From the cell containing the given text, extract its center point as [X, Y] coordinate. 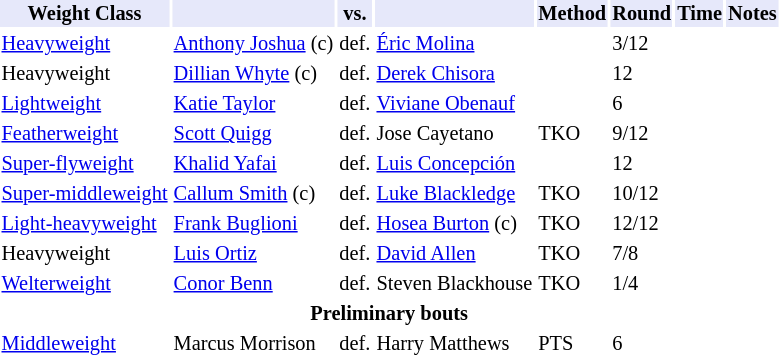
Time [700, 14]
Katie Taylor [254, 104]
6 [642, 104]
Luke Blackledge [454, 194]
Hosea Burton (c) [454, 224]
Dillian Whyte (c) [254, 74]
Steven Blackhouse [454, 284]
Super-middleweight [84, 194]
Callum Smith (c) [254, 194]
Preliminary bouts [389, 314]
Weight Class [84, 14]
Round [642, 14]
Viviane Obenauf [454, 104]
Frank Buglioni [254, 224]
Scott Quigg [254, 134]
Welterweight [84, 284]
Luis Concepción [454, 164]
Featherweight [84, 134]
Jose Cayetano [454, 134]
Derek Chisora [454, 74]
Method [572, 14]
3/12 [642, 44]
Lightweight [84, 104]
Light-heavyweight [84, 224]
Anthony Joshua (c) [254, 44]
7/8 [642, 254]
Notes [753, 14]
Conor Benn [254, 284]
Super-flyweight [84, 164]
12/12 [642, 224]
Khalid Yafai [254, 164]
1/4 [642, 284]
Éric Molina [454, 44]
vs. [355, 14]
9/12 [642, 134]
Luis Ortiz [254, 254]
David Allen [454, 254]
10/12 [642, 194]
